Detect which cell encompasses the target text, then output its (X, Y) center coordinate. 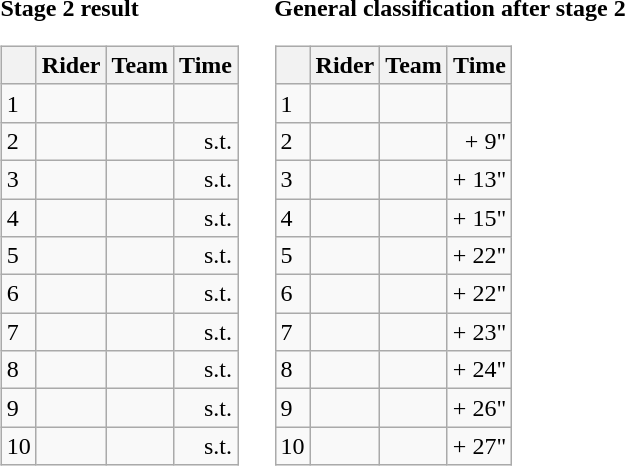
+ 23" (479, 332)
+ 15" (479, 217)
+ 27" (479, 446)
+ 24" (479, 370)
+ 26" (479, 408)
+ 9" (479, 141)
+ 13" (479, 179)
